Extract the [x, y] coordinate from the center of the cell holding the provided text.  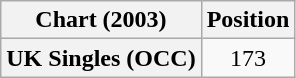
Chart (2003) [101, 20]
173 [248, 58]
Position [248, 20]
UK Singles (OCC) [101, 58]
